Extract the [X, Y] coordinate from the center of the cell holding the provided text.  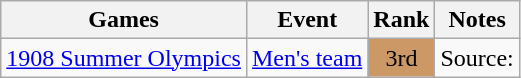
Source: [477, 58]
Rank [402, 20]
Games [124, 20]
1908 Summer Olympics [124, 58]
Event [306, 20]
Men's team [306, 58]
3rd [402, 58]
Notes [477, 20]
